Find where the given text appears and provide that cell's center as [x, y] coordinate. 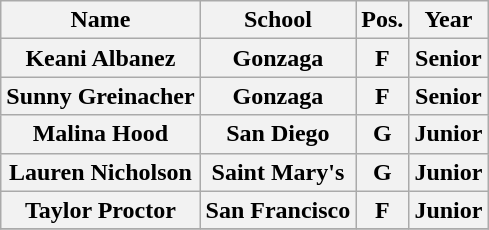
Name [100, 20]
Keani Albanez [100, 58]
Taylor Proctor [100, 210]
Lauren Nicholson [100, 172]
Malina Hood [100, 134]
Year [448, 20]
Pos. [382, 20]
Sunny Greinacher [100, 96]
San Francisco [278, 210]
Saint Mary's [278, 172]
San Diego [278, 134]
School [278, 20]
